Determine the (X, Y) coordinate at the center of the cell enclosing the given text.  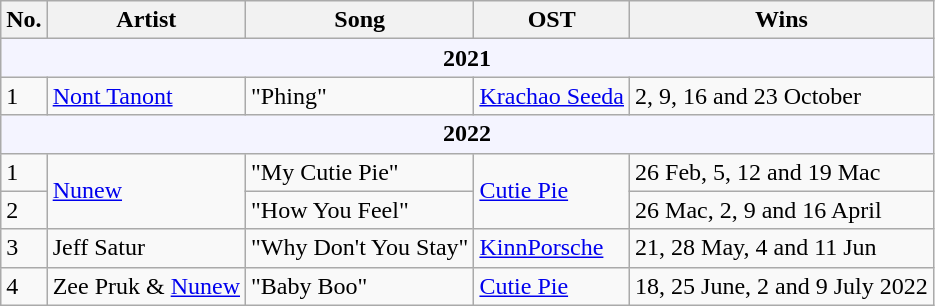
26 Mac, 2, 9 and 16 April (782, 210)
Nunew (146, 191)
4 (24, 286)
2022 (468, 134)
2, 9, 16 and 23 October (782, 96)
Nont Tanont (146, 96)
Zee Pruk & Nunew (146, 286)
Jeff Satur (146, 248)
3 (24, 248)
Artist (146, 20)
2021 (468, 58)
"How You Feel" (360, 210)
"Baby Boo" (360, 286)
OST (552, 20)
KinnPorsche (552, 248)
"My Cutie Pie" (360, 172)
18, 25 June, 2 and 9 July 2022 (782, 286)
"Why Don't You Stay" (360, 248)
Wins (782, 20)
Krachao Seeda (552, 96)
"Phing" (360, 96)
2 (24, 210)
No. (24, 20)
26 Feb, 5, 12 and 19 Mac (782, 172)
21, 28 May, 4 and 11 Jun (782, 248)
Song (360, 20)
